Return the (x, y) coordinate for the center point of the cell that contains the specified text.  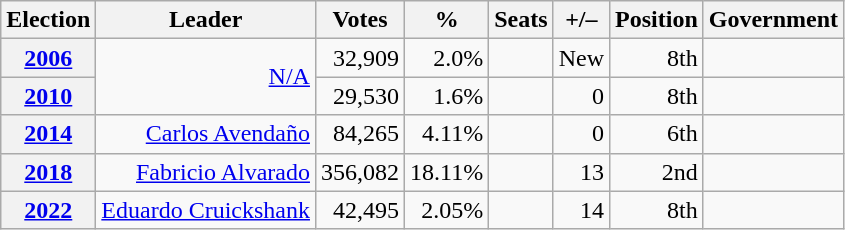
Carlos Avendaño (206, 134)
N/A (206, 77)
+/– (581, 20)
1.6% (447, 96)
2006 (48, 58)
2nd (657, 172)
Government (773, 20)
32,909 (360, 58)
14 (581, 210)
2018 (48, 172)
2.0% (447, 58)
Leader (206, 20)
6th (657, 134)
13 (581, 172)
2022 (48, 210)
Eduardo Cruickshank (206, 210)
29,530 (360, 96)
Position (657, 20)
Fabricio Alvarado (206, 172)
New (581, 58)
Seats (521, 20)
Votes (360, 20)
2010 (48, 96)
356,082 (360, 172)
18.11% (447, 172)
% (447, 20)
84,265 (360, 134)
42,495 (360, 210)
4.11% (447, 134)
Election (48, 20)
2.05% (447, 210)
2014 (48, 134)
